Provide the (X, Y) coordinate of the cell's center where the given text is located.  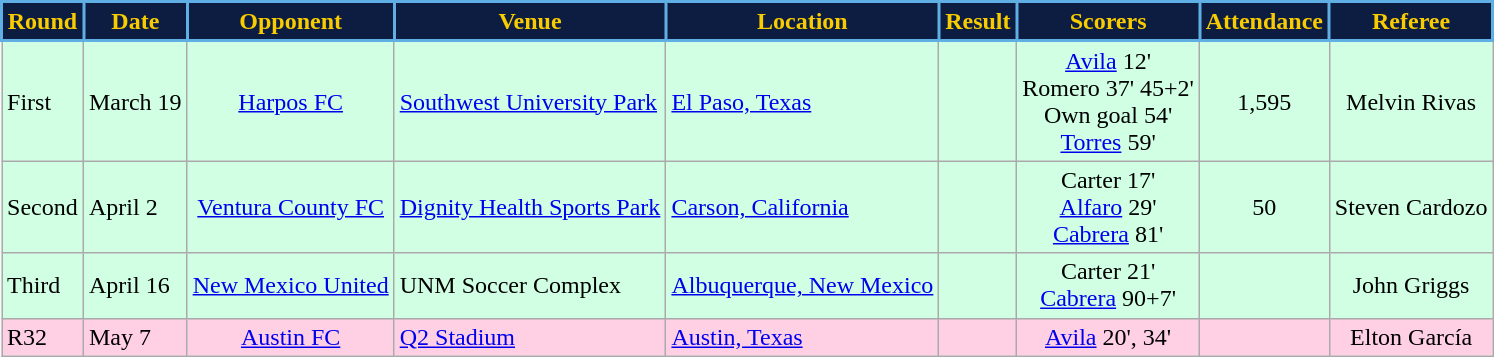
Venue (530, 22)
Austin, Texas (802, 337)
Attendance (1264, 22)
Q2 Stadium (530, 337)
1,595 (1264, 101)
Southwest University Park (530, 101)
Result (978, 22)
Elton García (1411, 337)
March 19 (135, 101)
April 16 (135, 286)
Steven Cardozo (1411, 207)
Opponent (290, 22)
UNM Soccer Complex (530, 286)
50 (1264, 207)
Albuquerque, New Mexico (802, 286)
Location (802, 22)
Melvin Rivas (1411, 101)
Third (43, 286)
New Mexico United (290, 286)
Referee (1411, 22)
May 7 (135, 337)
Harpos FC (290, 101)
Ventura County FC (290, 207)
First (43, 101)
April 2 (135, 207)
R32 (43, 337)
Avila 12'Romero 37' 45+2'Own goal 54'Torres 59' (1108, 101)
Round (43, 22)
John Griggs (1411, 286)
Second (43, 207)
El Paso, Texas (802, 101)
Avila 20', 34' (1108, 337)
Carson, California (802, 207)
Dignity Health Sports Park (530, 207)
Austin FC (290, 337)
Carter 17'Alfaro 29'Cabrera 81' (1108, 207)
Date (135, 22)
Carter 21'Cabrera 90+7' (1108, 286)
Scorers (1108, 22)
